Return the [X, Y] coordinate for the center point of the cell that contains the specified text.  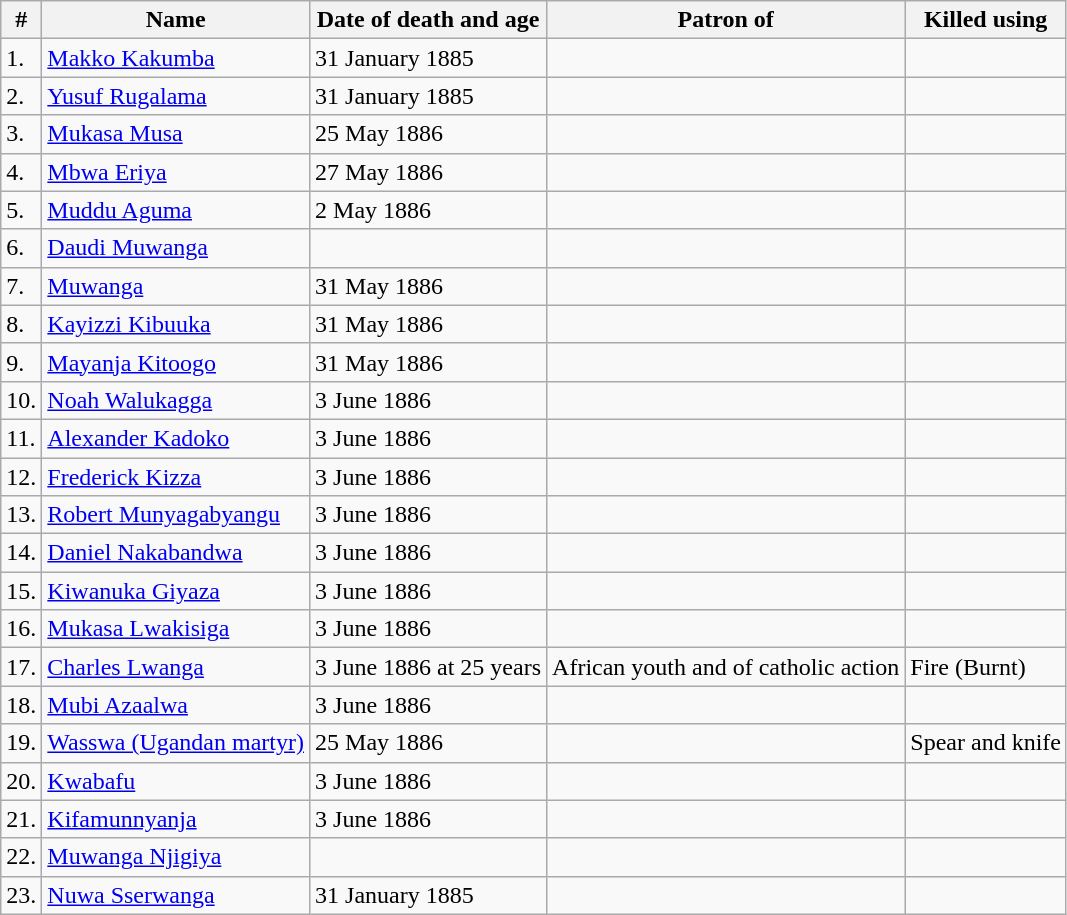
Killed using [986, 20]
19. [22, 743]
Mukasa Lwakisiga [176, 629]
Mbwa Eriya [176, 172]
11. [22, 438]
9. [22, 362]
Noah Walukagga [176, 400]
Alexander Kadoko [176, 438]
10. [22, 400]
15. [22, 591]
Daudi Muwanga [176, 248]
Muwanga [176, 286]
Mukasa Musa [176, 134]
Date of death and age [428, 20]
2. [22, 96]
Muwanga Njigiya [176, 857]
6. [22, 248]
Name [176, 20]
16. [22, 629]
27 May 1886 [428, 172]
Charles Lwanga [176, 667]
Patron of [726, 20]
12. [22, 477]
17. [22, 667]
23. [22, 895]
# [22, 20]
4. [22, 172]
Daniel Nakabandwa [176, 553]
Makko Kakumba [176, 58]
Kiwanuka Giyaza [176, 591]
Wasswa (Ugandan martyr) [176, 743]
Muddu Aguma [176, 210]
22. [22, 857]
Fire (Burnt) [986, 667]
5. [22, 210]
Mayanja Kitoogo [176, 362]
14. [22, 553]
Kifamunnyanja [176, 819]
Nuwa Sserwanga [176, 895]
2 May 1886 [428, 210]
13. [22, 515]
Kwabafu [176, 781]
7. [22, 286]
Spear and knife [986, 743]
Yusuf Rugalama [176, 96]
3 June 1886 at 25 years [428, 667]
3. [22, 134]
20. [22, 781]
1. [22, 58]
8. [22, 324]
Frederick Kizza [176, 477]
Kayizzi Kibuuka [176, 324]
Robert Munyagabyangu [176, 515]
18. [22, 705]
African youth and of catholic action [726, 667]
Mubi Azaalwa [176, 705]
21. [22, 819]
